Return (X, Y) of the center of cell containing provided text 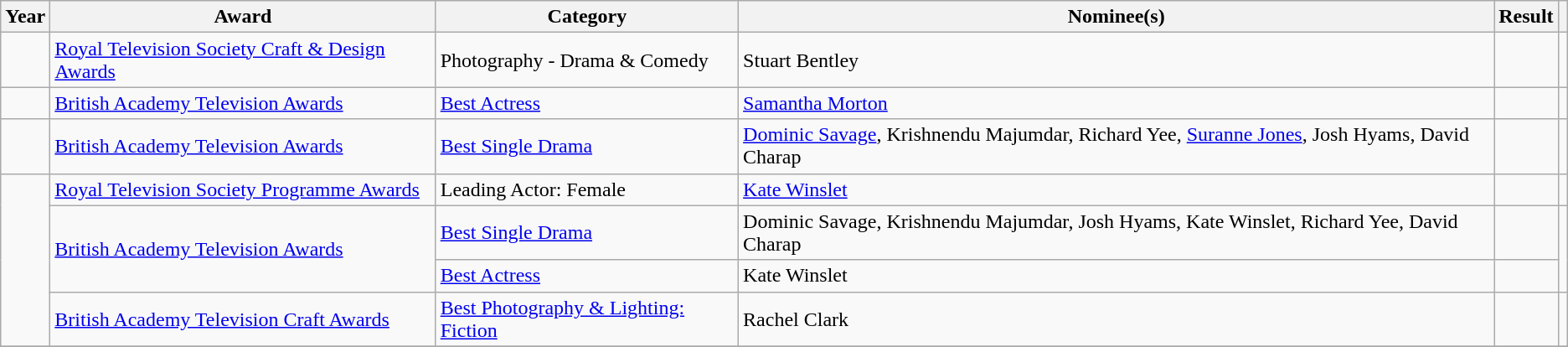
Dominic Savage, Krishnendu Majumdar, Richard Yee, Suranne Jones, Josh Hyams, David Charap (1117, 146)
Category (586, 17)
Photography - Drama & Comedy (586, 60)
Dominic Savage, Krishnendu Majumdar, Josh Hyams, Kate Winslet, Richard Yee, David Charap (1117, 233)
Result (1526, 17)
Rachel Clark (1117, 319)
Royal Television Society Craft & Design Awards (243, 60)
Nominee(s) (1117, 17)
Year (25, 17)
Royal Television Society Programme Awards (243, 189)
Leading Actor: Female (586, 189)
Award (243, 17)
British Academy Television Craft Awards (243, 319)
Stuart Bentley (1117, 60)
Best Photography & Lighting: Fiction (586, 319)
Samantha Morton (1117, 103)
